Identify which cell holds the provided text, then report its (X, Y) central coordinate. 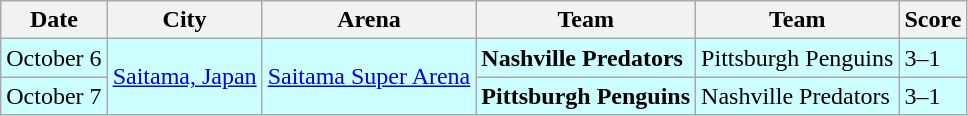
City (184, 20)
Score (933, 20)
October 6 (54, 58)
October 7 (54, 96)
Saitama Super Arena (369, 77)
Arena (369, 20)
Saitama, Japan (184, 77)
Date (54, 20)
